Scan for the cell matching the given text and deliver its [x, y] coordinate at center. 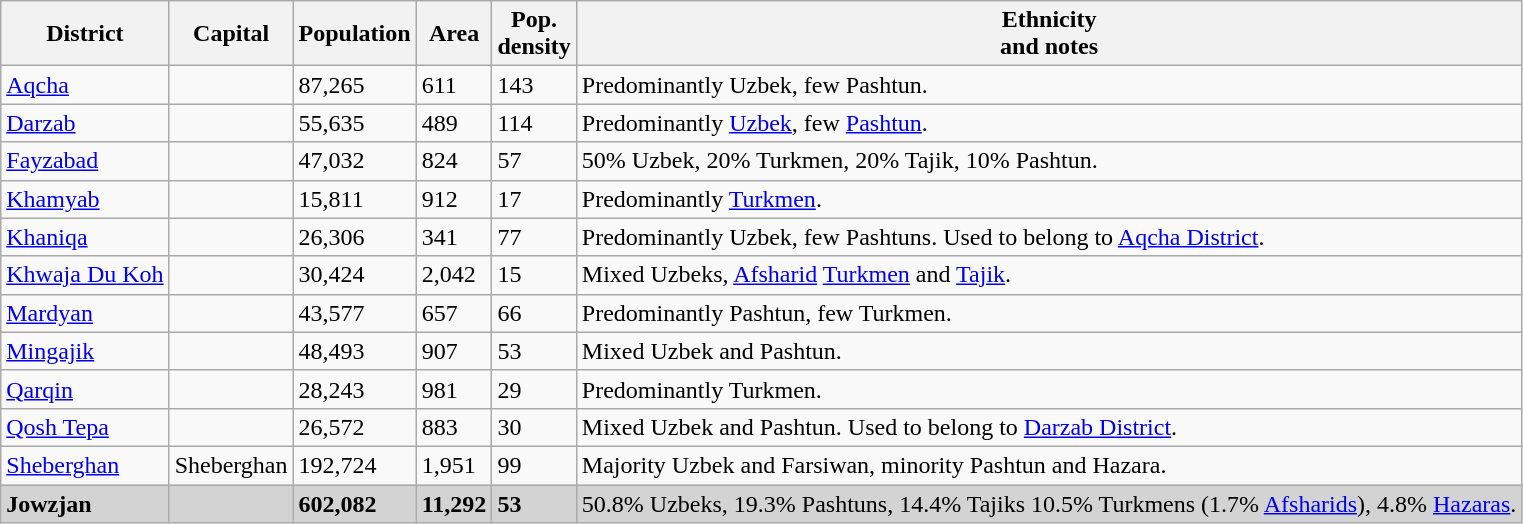
657 [454, 313]
28,243 [354, 389]
43,577 [354, 313]
30,424 [354, 275]
11,292 [454, 503]
611 [454, 85]
981 [454, 389]
15 [534, 275]
Jowzjan [85, 503]
Fayzabad [85, 161]
489 [454, 123]
57 [534, 161]
Majority Uzbek and Farsiwan, minority Pashtun and Hazara. [1049, 465]
602,082 [354, 503]
Mixed Uzbeks, Afsharid Turkmen and Tajik. [1049, 275]
2,042 [454, 275]
Mixed Uzbek and Pashtun. Used to belong to Darzab District. [1049, 427]
Predominantly Uzbek, few Pashtuns. Used to belong to Aqcha District. [1049, 237]
Mardyan [85, 313]
87,265 [354, 85]
Capital [231, 34]
District [85, 34]
824 [454, 161]
Qarqin [85, 389]
Khaniqa [85, 237]
192,724 [354, 465]
Predominantly Pashtun, few Turkmen. [1049, 313]
114 [534, 123]
15,811 [354, 199]
Pop.density [534, 34]
26,306 [354, 237]
Population [354, 34]
77 [534, 237]
Darzab [85, 123]
55,635 [354, 123]
907 [454, 351]
Mixed Uzbek and Pashtun. [1049, 351]
1,951 [454, 465]
17 [534, 199]
99 [534, 465]
Aqcha [85, 85]
50% Uzbek, 20% Turkmen, 20% Tajik, 10% Pashtun. [1049, 161]
Ethnicityand notes [1049, 34]
47,032 [354, 161]
26,572 [354, 427]
Mingajik [85, 351]
883 [454, 427]
Qosh Tepa [85, 427]
48,493 [354, 351]
29 [534, 389]
341 [454, 237]
50.8% Uzbeks, 19.3% Pashtuns, 14.4% Tajiks 10.5% Turkmens (1.7% Afsharids), 4.8% Hazaras. [1049, 503]
912 [454, 199]
Area [454, 34]
143 [534, 85]
66 [534, 313]
Khwaja Du Koh [85, 275]
Khamyab [85, 199]
30 [534, 427]
